Return the [X, Y] coordinate for the center point of the cell that contains the specified text.  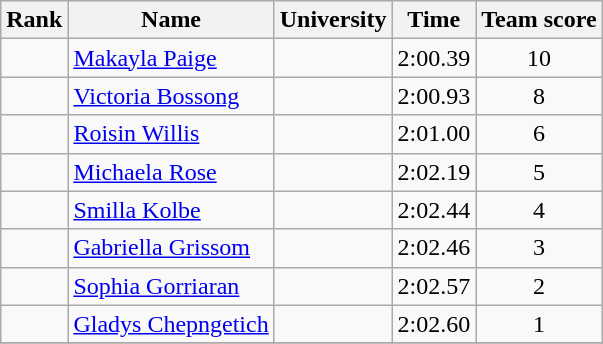
Makayla Paige [171, 58]
2:02.57 [434, 286]
Name [171, 20]
4 [539, 210]
Gabriella Grissom [171, 248]
10 [539, 58]
2:00.93 [434, 96]
2:02.44 [434, 210]
8 [539, 96]
1 [539, 324]
Victoria Bossong [171, 96]
Michaela Rose [171, 172]
Smilla Kolbe [171, 210]
6 [539, 134]
University [333, 20]
3 [539, 248]
Roisin Willis [171, 134]
Gladys Chepngetich [171, 324]
Team score [539, 20]
2:01.00 [434, 134]
5 [539, 172]
Sophia Gorriaran [171, 286]
Rank [34, 20]
2:00.39 [434, 58]
2:02.19 [434, 172]
2 [539, 286]
2:02.46 [434, 248]
2:02.60 [434, 324]
Time [434, 20]
